For the text-containing cell, return its midpoint in (X, Y) coordinate format. 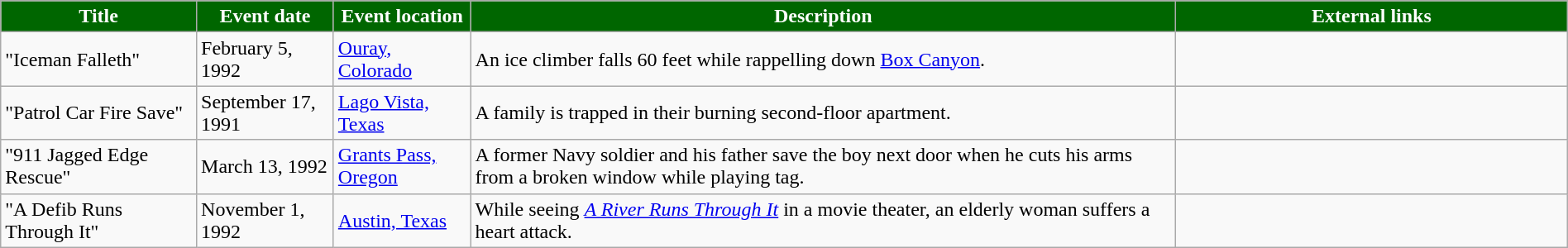
March 13, 1992 (265, 167)
A former Navy soldier and his father save the boy next door when he cuts his arms from a broken window while playing tag. (824, 167)
Event date (265, 17)
Lago Vista, Texas (402, 112)
"911 Jagged Edge Rescue" (99, 167)
Title (99, 17)
External links (1372, 17)
September 17, 1991 (265, 112)
An ice climber falls 60 feet while rappelling down Box Canyon. (824, 60)
November 1, 1992 (265, 220)
Event location (402, 17)
"A Defib Runs Through It" (99, 220)
"Patrol Car Fire Save" (99, 112)
February 5, 1992 (265, 60)
A family is trapped in their burning second-floor apartment. (824, 112)
Austin, Texas (402, 220)
Grants Pass, Oregon (402, 167)
While seeing A River Runs Through It in a movie theater, an elderly woman suffers a heart attack. (824, 220)
Description (824, 17)
Ouray, Colorado (402, 60)
"Iceman Falleth" (99, 60)
